Extract the [X, Y] coordinate from the center of the cell holding the provided text.  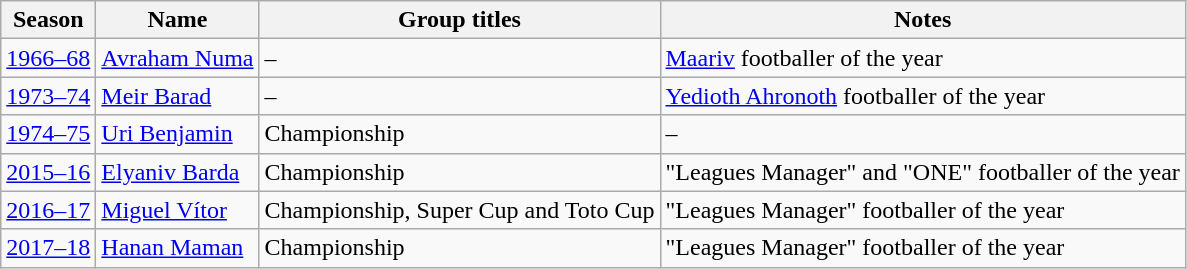
1973–74 [48, 96]
2015–16 [48, 172]
Uri Benjamin [178, 134]
Meir Barad [178, 96]
Elyaniv Barda [178, 172]
Miguel Vítor [178, 210]
1966–68 [48, 58]
Championship, Super Cup and Toto Cup [460, 210]
Maariv footballer of the year [922, 58]
Season [48, 20]
2017–18 [48, 248]
Yedioth Ahronoth footballer of the year [922, 96]
Avraham Numa [178, 58]
Hanan Maman [178, 248]
Name [178, 20]
"Leagues Manager" and "ONE" footballer of the year [922, 172]
2016–17 [48, 210]
Notes [922, 20]
Group titles [460, 20]
1974–75 [48, 134]
